For the text-containing cell, return its midpoint in [x, y] coordinate format. 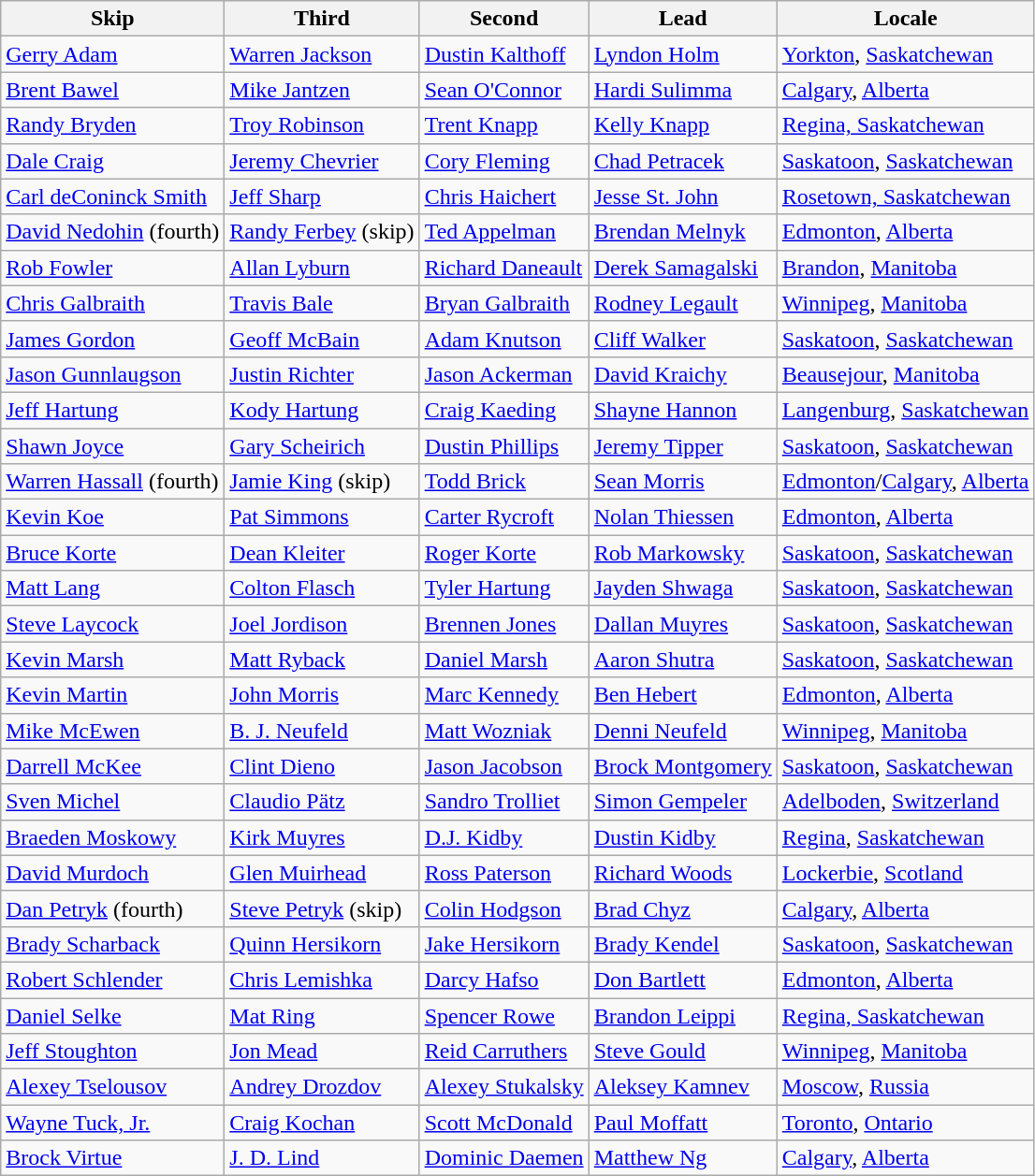
Brady Scharback [112, 944]
Ross Paterson [503, 873]
Kevin Martin [112, 695]
Brandon, Manitoba [906, 268]
Brennen Jones [503, 624]
Brendan Melnyk [683, 232]
Tyler Hartung [503, 588]
Aleksey Kamnev [683, 1087]
Adelboden, Switzerland [906, 802]
Sean O'Connor [503, 90]
Steve Petryk (skip) [322, 908]
Jeremy Tipper [683, 446]
Ben Hebert [683, 695]
Warren Hassall (fourth) [112, 482]
Mike Jantzen [322, 90]
Sean Morris [683, 482]
Dustin Kalthoff [503, 54]
Jake Hersikorn [503, 944]
J. D. Lind [322, 1158]
Warren Jackson [322, 54]
Sven Michel [112, 802]
Steve Laycock [112, 624]
Dale Craig [112, 161]
Gary Scheirich [322, 446]
Brady Kendel [683, 944]
Jamie King (skip) [322, 482]
Mat Ring [322, 1015]
Second [503, 19]
Chad Petracek [683, 161]
Colin Hodgson [503, 908]
Jeff Stoughton [112, 1052]
Langenburg, Saskatchewan [906, 410]
Jason Gunnlaugson [112, 374]
Glen Muirhead [322, 873]
Lead [683, 19]
Kody Hartung [322, 410]
Shawn Joyce [112, 446]
Kirk Muyres [322, 837]
Ted Appelman [503, 232]
Carl deConinck Smith [112, 196]
Rodney Legault [683, 303]
Darcy Hafso [503, 980]
Locale [906, 19]
Moscow, Russia [906, 1087]
Andrey Drozdov [322, 1087]
Spencer Rowe [503, 1015]
Brad Chyz [683, 908]
Aaron Shutra [683, 660]
Quinn Hersikorn [322, 944]
Justin Richter [322, 374]
Edmonton/Calgary, Alberta [906, 482]
Kevin Koe [112, 517]
Clint Dieno [322, 766]
Simon Gempeler [683, 802]
Cliff Walker [683, 339]
Dallan Muyres [683, 624]
Don Bartlett [683, 980]
Derek Samagalski [683, 268]
Craig Kaeding [503, 410]
B. J. Neufeld [322, 731]
James Gordon [112, 339]
Todd Brick [503, 482]
David Kraichy [683, 374]
Rosetown, Saskatchewan [906, 196]
Travis Bale [322, 303]
Shayne Hannon [683, 410]
Allan Lyburn [322, 268]
Bryan Galbraith [503, 303]
Dan Petryk (fourth) [112, 908]
Richard Daneault [503, 268]
Jeff Hartung [112, 410]
Kelly Knapp [683, 125]
Matt Wozniak [503, 731]
Jayden Shwaga [683, 588]
Pat Simmons [322, 517]
Dominic Daemen [503, 1158]
Daniel Marsh [503, 660]
Randy Ferbey (skip) [322, 232]
D.J. Kidby [503, 837]
Chris Haichert [503, 196]
Geoff McBain [322, 339]
Jesse St. John [683, 196]
Adam Knutson [503, 339]
Lyndon Holm [683, 54]
Scott McDonald [503, 1123]
Paul Moffatt [683, 1123]
Nolan Thiessen [683, 517]
Chris Lemishka [322, 980]
Matthew Ng [683, 1158]
David Murdoch [112, 873]
Jason Jacobson [503, 766]
Dustin Phillips [503, 446]
Chris Galbraith [112, 303]
Hardi Sulimma [683, 90]
Marc Kennedy [503, 695]
Beausejour, Manitoba [906, 374]
Joel Jordison [322, 624]
Jeff Sharp [322, 196]
Third [322, 19]
Rob Fowler [112, 268]
Bruce Korte [112, 553]
Wayne Tuck, Jr. [112, 1123]
Yorkton, Saskatchewan [906, 54]
Randy Bryden [112, 125]
Jason Ackerman [503, 374]
Alexey Tselousov [112, 1087]
David Nedohin (fourth) [112, 232]
Braeden Moskowy [112, 837]
Craig Kochan [322, 1123]
Mike McEwen [112, 731]
Alexey Stukalsky [503, 1087]
Brock Montgomery [683, 766]
Daniel Selke [112, 1015]
Carter Rycroft [503, 517]
Brandon Leippi [683, 1015]
Trent Knapp [503, 125]
Rob Markowsky [683, 553]
Richard Woods [683, 873]
Steve Gould [683, 1052]
Brock Virtue [112, 1158]
Cory Fleming [503, 161]
Colton Flasch [322, 588]
Matt Lang [112, 588]
Jeremy Chevrier [322, 161]
Troy Robinson [322, 125]
Brent Bawel [112, 90]
Kevin Marsh [112, 660]
Roger Korte [503, 553]
Robert Schlender [112, 980]
Lockerbie, Scotland [906, 873]
Denni Neufeld [683, 731]
Skip [112, 19]
Toronto, Ontario [906, 1123]
Dean Kleiter [322, 553]
John Morris [322, 695]
Darrell McKee [112, 766]
Reid Carruthers [503, 1052]
Jon Mead [322, 1052]
Claudio Pätz [322, 802]
Dustin Kidby [683, 837]
Gerry Adam [112, 54]
Sandro Trolliet [503, 802]
Matt Ryback [322, 660]
